Identify which cell holds the provided text, then report its [X, Y] central coordinate. 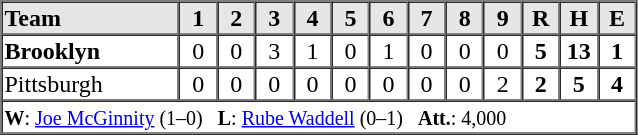
7 [427, 18]
8 [465, 18]
9 [503, 18]
W: Joe McGinnity (1–0) L: Rube Waddell (0–1) Att.: 4,000 [319, 116]
E [617, 18]
Pittsburgh [91, 84]
Brooklyn [91, 50]
Team [91, 18]
6 [388, 18]
13 [579, 50]
H [579, 18]
R [541, 18]
